Provide the (X, Y) coordinate of the cell's center where the given text is located.  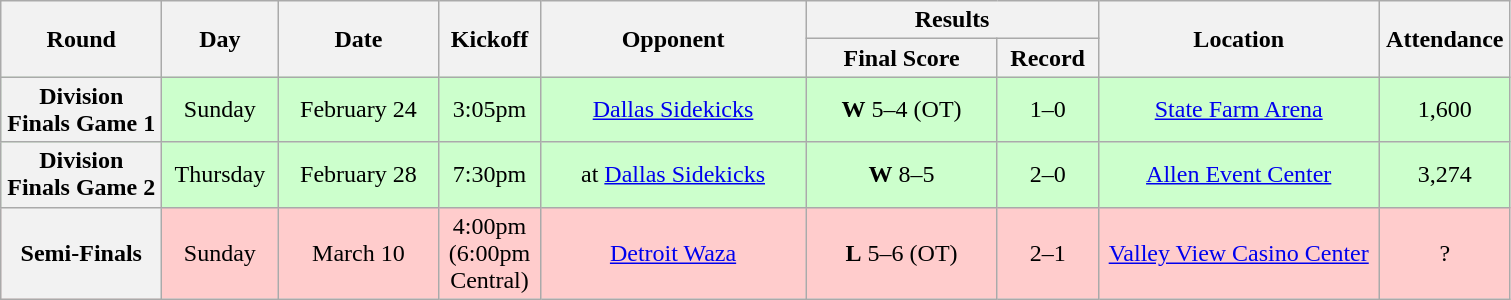
Opponent (673, 39)
7:30pm (490, 174)
Division Finals Game 2 (82, 174)
1,600 (1444, 110)
3:05pm (490, 110)
Semi-Finals (82, 253)
March 10 (358, 253)
Round (82, 39)
Thursday (220, 174)
2–1 (1048, 253)
2–0 (1048, 174)
? (1444, 253)
Division Finals Game 1 (82, 110)
1–0 (1048, 110)
February 28 (358, 174)
W 5–4 (OT) (902, 110)
W 8–5 (902, 174)
3,274 (1444, 174)
Results (952, 20)
Record (1048, 58)
4:00pm(6:00pm Central) (490, 253)
Dallas Sidekicks (673, 110)
Attendance (1444, 39)
at Dallas Sidekicks (673, 174)
Day (220, 39)
Valley View Casino Center (1238, 253)
L 5–6 (OT) (902, 253)
Allen Event Center (1238, 174)
State Farm Arena (1238, 110)
February 24 (358, 110)
Date (358, 39)
Final Score (902, 58)
Detroit Waza (673, 253)
Kickoff (490, 39)
Location (1238, 39)
